Output the (X, Y) coordinate of the center of the cell containing the given text.  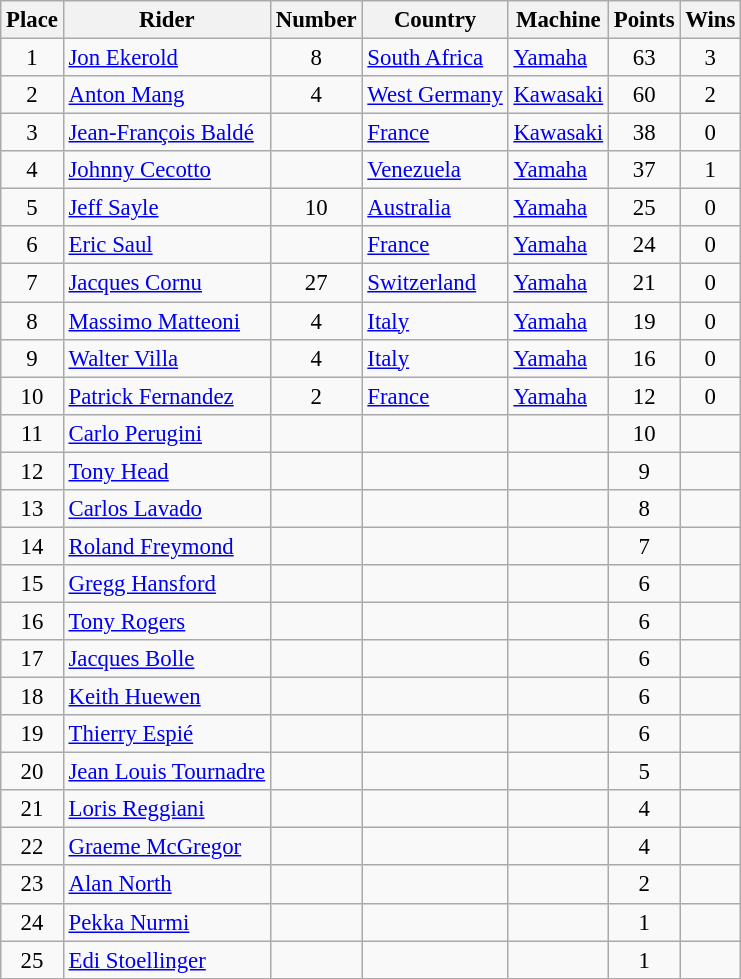
Jon Ekerold (166, 58)
Wins (710, 20)
Loris Reggiani (166, 809)
Jacques Bolle (166, 659)
Eric Saul (166, 245)
Jacques Cornu (166, 283)
Jeff Sayle (166, 208)
Country (435, 20)
Carlo Perugini (166, 433)
Walter Villa (166, 358)
13 (32, 509)
23 (32, 885)
Venezuela (435, 170)
11 (32, 433)
20 (32, 772)
Number (316, 20)
Tony Head (166, 471)
37 (644, 170)
Graeme McGregor (166, 847)
West Germany (435, 95)
27 (316, 283)
Switzerland (435, 283)
Patrick Fernandez (166, 396)
Edi Stoellinger (166, 960)
18 (32, 697)
Thierry Espié (166, 734)
Gregg Hansford (166, 584)
Johnny Cecotto (166, 170)
Anton Mang (166, 95)
22 (32, 847)
Jean-François Baldé (166, 133)
63 (644, 58)
Tony Rogers (166, 621)
Australia (435, 208)
60 (644, 95)
14 (32, 546)
38 (644, 133)
Alan North (166, 885)
Massimo Matteoni (166, 321)
17 (32, 659)
Keith Huewen (166, 697)
Place (32, 20)
Roland Freymond (166, 546)
Jean Louis Tournadre (166, 772)
Rider (166, 20)
Carlos Lavado (166, 509)
Machine (558, 20)
Pekka Nurmi (166, 922)
South Africa (435, 58)
Points (644, 20)
15 (32, 584)
